From the cell containing the given text, extract its center point as (x, y) coordinate. 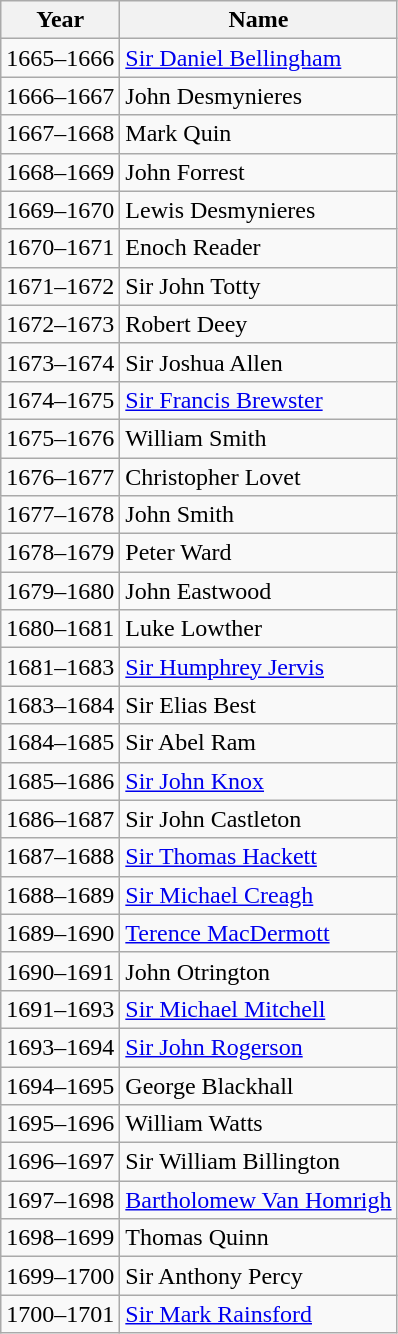
1673–1674 (60, 362)
1686–1687 (60, 819)
1671–1672 (60, 286)
Sir Francis Brewster (258, 400)
1700–1701 (60, 1314)
Mark Quin (258, 134)
1683–1684 (60, 705)
John Eastwood (258, 591)
1698–1699 (60, 1238)
1687–1688 (60, 857)
Sir Humphrey Jervis (258, 667)
Year (60, 20)
1693–1694 (60, 1047)
1685–1686 (60, 781)
Sir Thomas Hackett (258, 857)
1666–1667 (60, 96)
1672–1673 (60, 324)
Sir John Knox (258, 781)
1694–1695 (60, 1085)
1668–1669 (60, 172)
1669–1670 (60, 210)
Lewis Desmynieres (258, 210)
Sir Michael Creagh (258, 895)
Enoch Reader (258, 248)
Peter Ward (258, 553)
1679–1680 (60, 591)
1677–1678 (60, 515)
Sir John Totty (258, 286)
Sir John Castleton (258, 819)
1665–1666 (60, 58)
Sir Abel Ram (258, 743)
1681–1683 (60, 667)
1697–1698 (60, 1200)
William Watts (258, 1124)
1680–1681 (60, 629)
Sir Michael Mitchell (258, 1009)
1696–1697 (60, 1162)
Robert Deey (258, 324)
1689–1690 (60, 933)
1675–1676 (60, 438)
Sir Anthony Percy (258, 1276)
Luke Lowther (258, 629)
1688–1689 (60, 895)
1699–1700 (60, 1276)
Sir John Rogerson (258, 1047)
Bartholomew Van Homrigh (258, 1200)
Terence MacDermott (258, 933)
1684–1685 (60, 743)
Sir Elias Best (258, 705)
1690–1691 (60, 971)
Sir Daniel Bellingham (258, 58)
1695–1696 (60, 1124)
1667–1668 (60, 134)
John Smith (258, 515)
John Otrington (258, 971)
George Blackhall (258, 1085)
William Smith (258, 438)
1678–1679 (60, 553)
1676–1677 (60, 477)
1670–1671 (60, 248)
1674–1675 (60, 400)
Name (258, 20)
John Desmynieres (258, 96)
Sir Joshua Allen (258, 362)
Thomas Quinn (258, 1238)
Sir Mark Rainsford (258, 1314)
John Forrest (258, 172)
Christopher Lovet (258, 477)
1691–1693 (60, 1009)
Sir William Billington (258, 1162)
